Locate the cell with the specified text and output its [x, y] center coordinate. 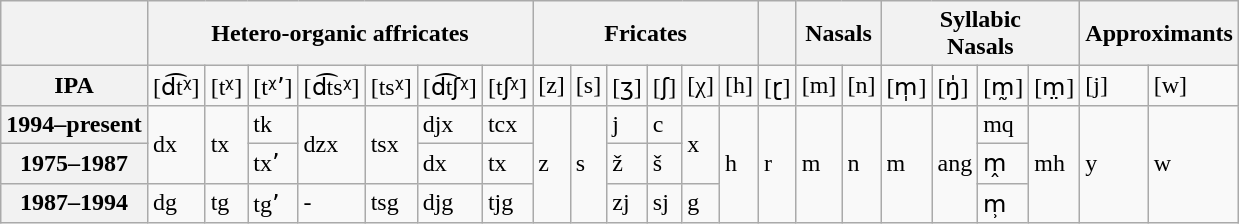
1975–1987 [74, 163]
[m̤] [1054, 86]
[ŋ̍] [955, 86]
1994–present [74, 124]
r [778, 164]
[j] [1114, 86]
[tʃᵡ] [507, 86]
[h] [740, 86]
ang [955, 164]
txʼ [273, 163]
[ɽ] [778, 86]
IPA [74, 86]
[d͡tsᵡ] [332, 86]
[d͡tᵡ] [176, 86]
m̹ [1004, 203]
[m] [819, 86]
tsx [391, 144]
h [740, 164]
djg [450, 203]
[n] [862, 86]
[ʒ] [628, 86]
n [862, 164]
[z] [552, 86]
j [628, 124]
Approximants [1160, 34]
[w] [1193, 86]
ž [628, 163]
tjg [507, 203]
tgʼ [273, 203]
š [664, 163]
tk [273, 124]
tg [226, 203]
mq [1004, 124]
SyllabicNasals [980, 34]
m̭ [1004, 163]
Hetero-organic affricates [340, 34]
1987–1994 [74, 203]
[ʃ] [664, 86]
zj [628, 203]
[tᵡ] [226, 86]
[tsᵡ] [391, 86]
y [1114, 164]
[m̩] [906, 86]
c [664, 124]
z [552, 164]
[χ] [701, 86]
tsg [391, 203]
s [588, 164]
[m̰] [1004, 86]
[s] [588, 86]
dzx [332, 144]
dg [176, 203]
tcx [507, 124]
g [701, 203]
[tᵡʼ] [273, 86]
mh [1054, 164]
x [701, 144]
[d͡tʃᵡ] [450, 86]
- [332, 203]
w [1193, 164]
sj [664, 203]
Nasals [838, 34]
Fricates [646, 34]
djx [450, 124]
